Identify which cell holds the provided text, then report its [X, Y] central coordinate. 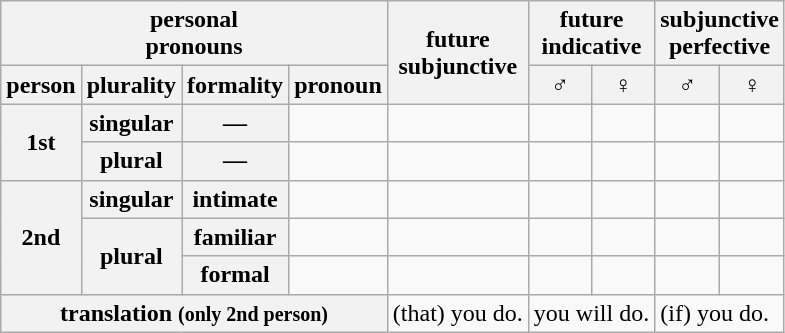
(that) you do. [458, 313]
intimate [236, 199]
person [41, 85]
subjunctiveperfective [720, 34]
futureindicative [591, 34]
translation (only 2nd person) [194, 313]
you will do. [591, 313]
2nd [41, 237]
pronoun [338, 85]
formal [236, 275]
(if) you do. [720, 313]
futuresubjunctive [458, 52]
personalpronouns [194, 34]
familiar [236, 237]
1st [41, 142]
plurality [131, 85]
formality [236, 85]
